For the text-containing cell, return its midpoint in [X, Y] coordinate format. 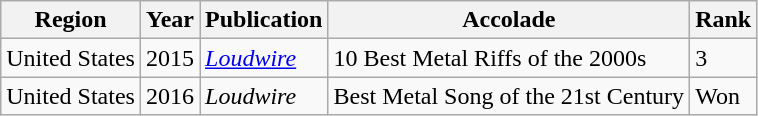
Year [170, 20]
Accolade [509, 20]
2016 [170, 96]
Publication [264, 20]
10 Best Metal Riffs of the 2000s [509, 58]
Won [724, 96]
Rank [724, 20]
Best Metal Song of the 21st Century [509, 96]
Region [71, 20]
3 [724, 58]
2015 [170, 58]
